Pinpoint the cell where the given text exists, returning its [x, y] midpoint coordinate. 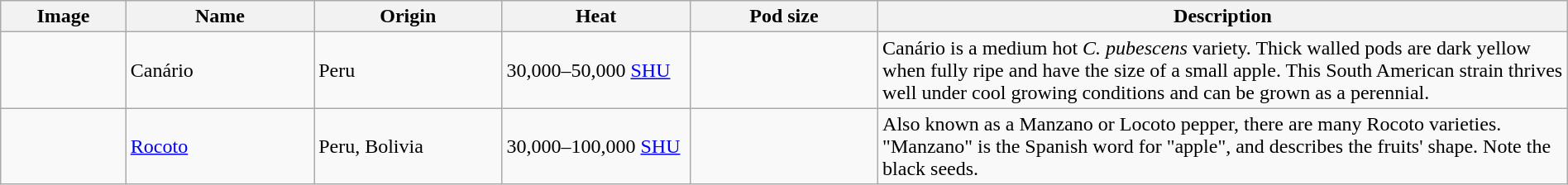
Peru, Bolivia [409, 146]
Name [220, 17]
30,000–100,000 SHU [595, 146]
Canário [220, 70]
Heat [595, 17]
30,000–50,000 SHU [595, 70]
Origin [409, 17]
Image [64, 17]
Description [1223, 17]
Peru [409, 70]
Rocoto [220, 146]
Pod size [784, 17]
